Provide the [x, y] coordinate of the cell's center where the given text is located.  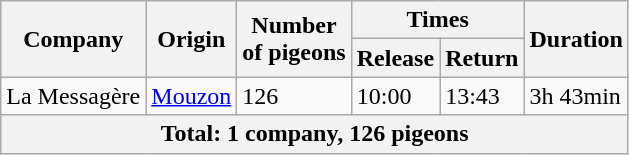
126 [294, 96]
Duration [576, 39]
10:00 [395, 96]
Origin [192, 39]
3h 43min [576, 96]
Total: 1 company, 126 pigeons [315, 134]
Numberof pigeons [294, 39]
Times [438, 20]
13:43 [482, 96]
Company [74, 39]
Release [395, 58]
Return [482, 58]
Mouzon [192, 96]
La Messagère [74, 96]
